Return (x, y) of the center of cell containing provided text 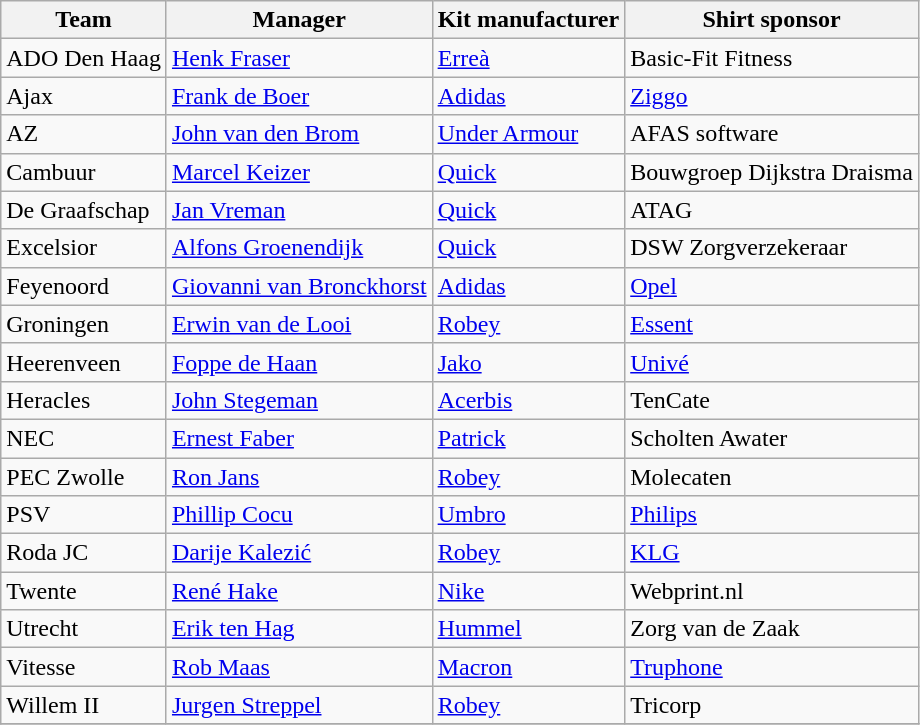
Tricorp (772, 705)
Kit manufacturer (528, 20)
KLG (772, 553)
Groningen (84, 324)
Bouwgroep Dijkstra Draisma (772, 172)
Nike (528, 591)
Phillip Cocu (299, 515)
Vitesse (84, 667)
René Hake (299, 591)
Darije Kalezić (299, 553)
DSW Zorgverzekeraar (772, 248)
Heracles (84, 400)
NEC (84, 438)
Truphone (772, 667)
TenCate (772, 400)
Manager (299, 20)
Feyenoord (84, 286)
Jako (528, 362)
Erreà (528, 58)
Macron (528, 667)
Marcel Keizer (299, 172)
AZ (84, 134)
Alfons Groenendijk (299, 248)
Ajax (84, 96)
Zorg van de Zaak (772, 629)
Scholten Awater (772, 438)
Acerbis (528, 400)
Umbro (528, 515)
Ernest Faber (299, 438)
Frank de Boer (299, 96)
Philips (772, 515)
Under Armour (528, 134)
ATAG (772, 210)
Jurgen Streppel (299, 705)
ADO Den Haag (84, 58)
Hummel (528, 629)
Shirt sponsor (772, 20)
Ziggo (772, 96)
Willem II (84, 705)
Erik ten Hag (299, 629)
AFAS software (772, 134)
De Graafschap (84, 210)
John Stegeman (299, 400)
Team (84, 20)
Giovanni van Bronckhorst (299, 286)
Utrecht (84, 629)
Basic-Fit Fitness (772, 58)
Molecaten (772, 477)
Foppe de Haan (299, 362)
PEC Zwolle (84, 477)
Roda JC (84, 553)
Ron Jans (299, 477)
Twente (84, 591)
Erwin van de Looi (299, 324)
Essent (772, 324)
Webprint.nl (772, 591)
Henk Fraser (299, 58)
Univé (772, 362)
Opel (772, 286)
PSV (84, 515)
Excelsior (84, 248)
Cambuur (84, 172)
Rob Maas (299, 667)
Patrick (528, 438)
John van den Brom (299, 134)
Jan Vreman (299, 210)
Heerenveen (84, 362)
